Provide the (X, Y) coordinate of the cell's center where the given text is located.  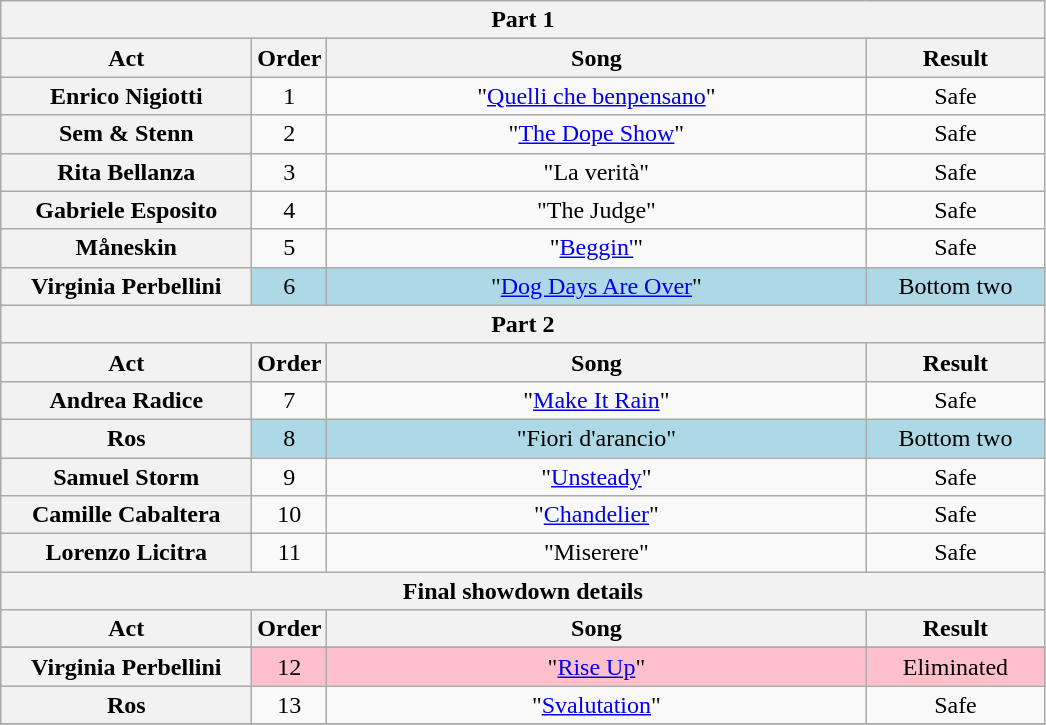
"Quelli che benpensano" (596, 96)
Rita Bellanza (126, 172)
9 (290, 477)
Gabriele Esposito (126, 210)
Enrico Nigiotti (126, 96)
"Make It Rain" (596, 400)
8 (290, 438)
5 (290, 248)
"Rise Up" (596, 667)
11 (290, 553)
"The Dope Show" (596, 134)
6 (290, 286)
"La verità" (596, 172)
"Beggin'" (596, 248)
Andrea Radice (126, 400)
"Miserere" (596, 553)
2 (290, 134)
Sem & Stenn (126, 134)
4 (290, 210)
3 (290, 172)
Eliminated (956, 667)
Camille Cabaltera (126, 515)
Part 2 (523, 324)
"Svalutation" (596, 705)
10 (290, 515)
Final showdown details (523, 591)
13 (290, 705)
"Unsteady" (596, 477)
Lorenzo Licitra (126, 553)
Måneskin (126, 248)
12 (290, 667)
"Chandelier" (596, 515)
"The Judge" (596, 210)
"Fiori d'arancio" (596, 438)
Part 1 (523, 20)
7 (290, 400)
"Dog Days Are Over" (596, 286)
1 (290, 96)
Samuel Storm (126, 477)
